From the cell containing the given text, extract its center point as [X, Y] coordinate. 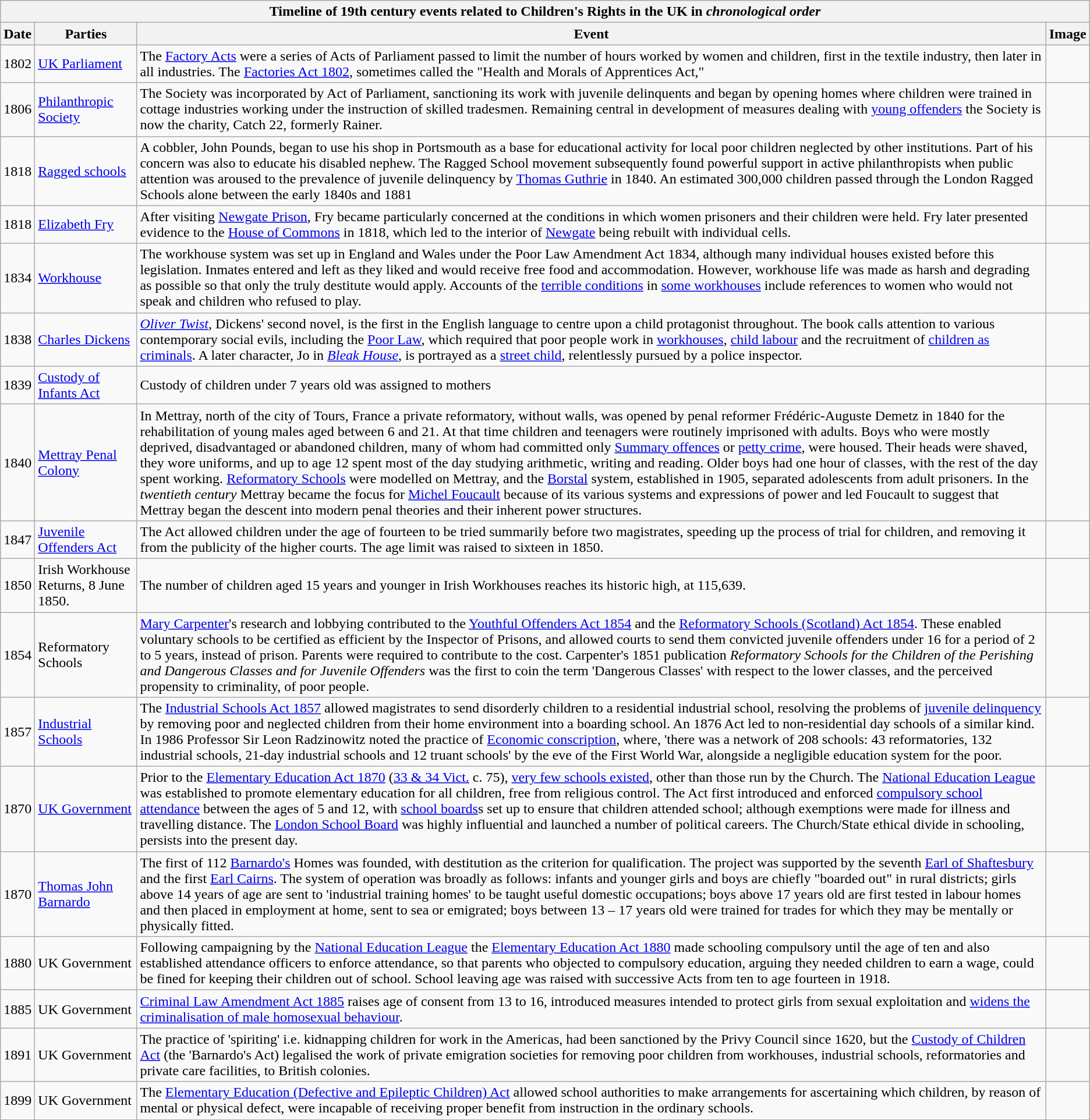
UK Parliament [86, 64]
Mettray Penal Colony [86, 462]
1885 [17, 1009]
Reformatory Schools [86, 655]
Event [592, 34]
Irish Workhouse Returns, 8 June 1850. [86, 585]
Custody of Infants Act [86, 385]
1857 [17, 732]
1880 [17, 963]
1802 [17, 64]
1850 [17, 585]
1839 [17, 385]
Custody of children under 7 years old was assigned to mothers [592, 385]
Charles Dickens [86, 339]
1840 [17, 462]
1847 [17, 539]
1899 [17, 1100]
Elizabeth Fry [86, 225]
Workhouse [86, 278]
Timeline of 19th century events related to Children's Rights in the UK in chronological order [545, 12]
Date [17, 34]
Parties [86, 34]
Ragged schools [86, 171]
The number of children aged 15 years and younger in Irish Workhouses reaches its historic high, at 115,639. [592, 585]
Image [1068, 34]
Juvenile Offenders Act [86, 539]
1891 [17, 1055]
1838 [17, 339]
Thomas John Barnardo [86, 894]
Philanthropic Society [86, 109]
1834 [17, 278]
1806 [17, 109]
1854 [17, 655]
Industrial Schools [86, 732]
